Locate the cell with the specified text and output its [X, Y] center coordinate. 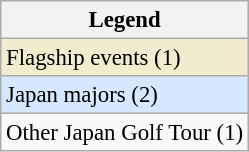
Flagship events (1) [125, 58]
Japan majors (2) [125, 95]
Other Japan Golf Tour (1) [125, 133]
Legend [125, 20]
